Determine the (x, y) coordinate at the center of the cell enclosing the given text.  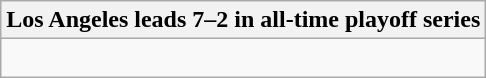
Los Angeles leads 7–2 in all-time playoff series (244, 20)
